Determine the (x, y) coordinate at the center of the cell enclosing the given text.  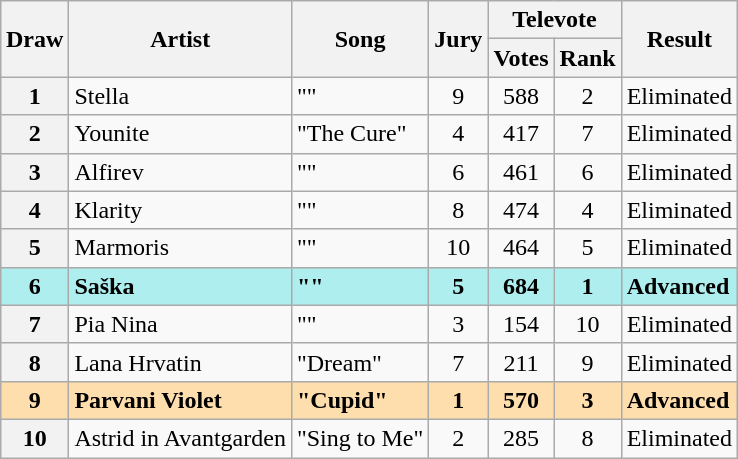
588 (521, 96)
Klarity (180, 210)
Rank (588, 58)
Jury (458, 39)
Pia Nina (180, 324)
Marmoris (180, 248)
570 (521, 400)
Younite (180, 134)
Stella (180, 96)
474 (521, 210)
464 (521, 248)
Song (360, 39)
Saška (180, 286)
"Cupid" (360, 400)
417 (521, 134)
Alfirev (180, 172)
"The Cure" (360, 134)
Draw (34, 39)
"Dream" (360, 362)
285 (521, 438)
154 (521, 324)
Votes (521, 58)
Parvani Violet (180, 400)
Result (679, 39)
Televote (554, 20)
684 (521, 286)
Astrid in Avantgarden (180, 438)
461 (521, 172)
211 (521, 362)
Artist (180, 39)
"Sing to Me" (360, 438)
Lana Hrvatin (180, 362)
